From the cell containing the given text, extract its center point as (x, y) coordinate. 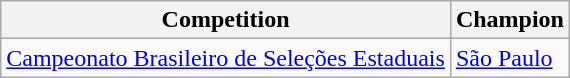
Champion (510, 20)
Competition (226, 20)
São Paulo (510, 58)
Campeonato Brasileiro de Seleções Estaduais (226, 58)
